Scan for the cell matching the given text and deliver its [X, Y] coordinate at center. 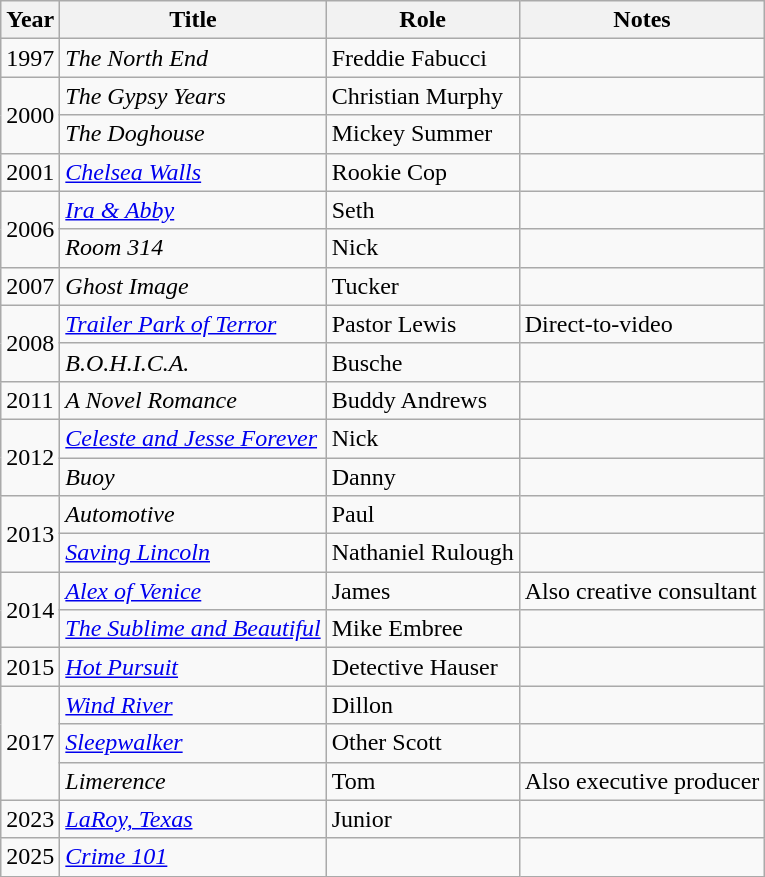
The North End [193, 58]
2015 [30, 667]
Tucker [422, 286]
Detective Hauser [422, 667]
Automotive [193, 515]
Celeste and Jesse Forever [193, 438]
2000 [30, 115]
James [422, 591]
2007 [30, 286]
Mike Embree [422, 629]
Also creative consultant [642, 591]
Saving Lincoln [193, 553]
Also executive producer [642, 781]
Role [422, 20]
Trailer Park of Terror [193, 324]
Buddy Andrews [422, 400]
Other Scott [422, 743]
Direct-to-video [642, 324]
2001 [30, 172]
Mickey Summer [422, 134]
2008 [30, 343]
Notes [642, 20]
Freddie Fabucci [422, 58]
Chelsea Walls [193, 172]
Ghost Image [193, 286]
Pastor Lewis [422, 324]
2013 [30, 534]
2023 [30, 819]
Hot Pursuit [193, 667]
2017 [30, 743]
The Gypsy Years [193, 96]
Busche [422, 362]
The Sublime and Beautiful [193, 629]
Limerence [193, 781]
Rookie Cop [422, 172]
Dillon [422, 705]
Wind River [193, 705]
LaRoy, Texas [193, 819]
2006 [30, 229]
Tom [422, 781]
Ira & Abby [193, 210]
The Doghouse [193, 134]
A Novel Romance [193, 400]
2014 [30, 610]
Alex of Venice [193, 591]
1997 [30, 58]
2011 [30, 400]
Junior [422, 819]
Danny [422, 477]
Christian Murphy [422, 96]
Crime 101 [193, 857]
2012 [30, 457]
B.O.H.I.C.A. [193, 362]
Room 314 [193, 248]
Year [30, 20]
Paul [422, 515]
Seth [422, 210]
Sleepwalker [193, 743]
Nathaniel Rulough [422, 553]
Buoy [193, 477]
2025 [30, 857]
Title [193, 20]
